Search for the cell housing the specified text and yield its (X, Y) center coordinate. 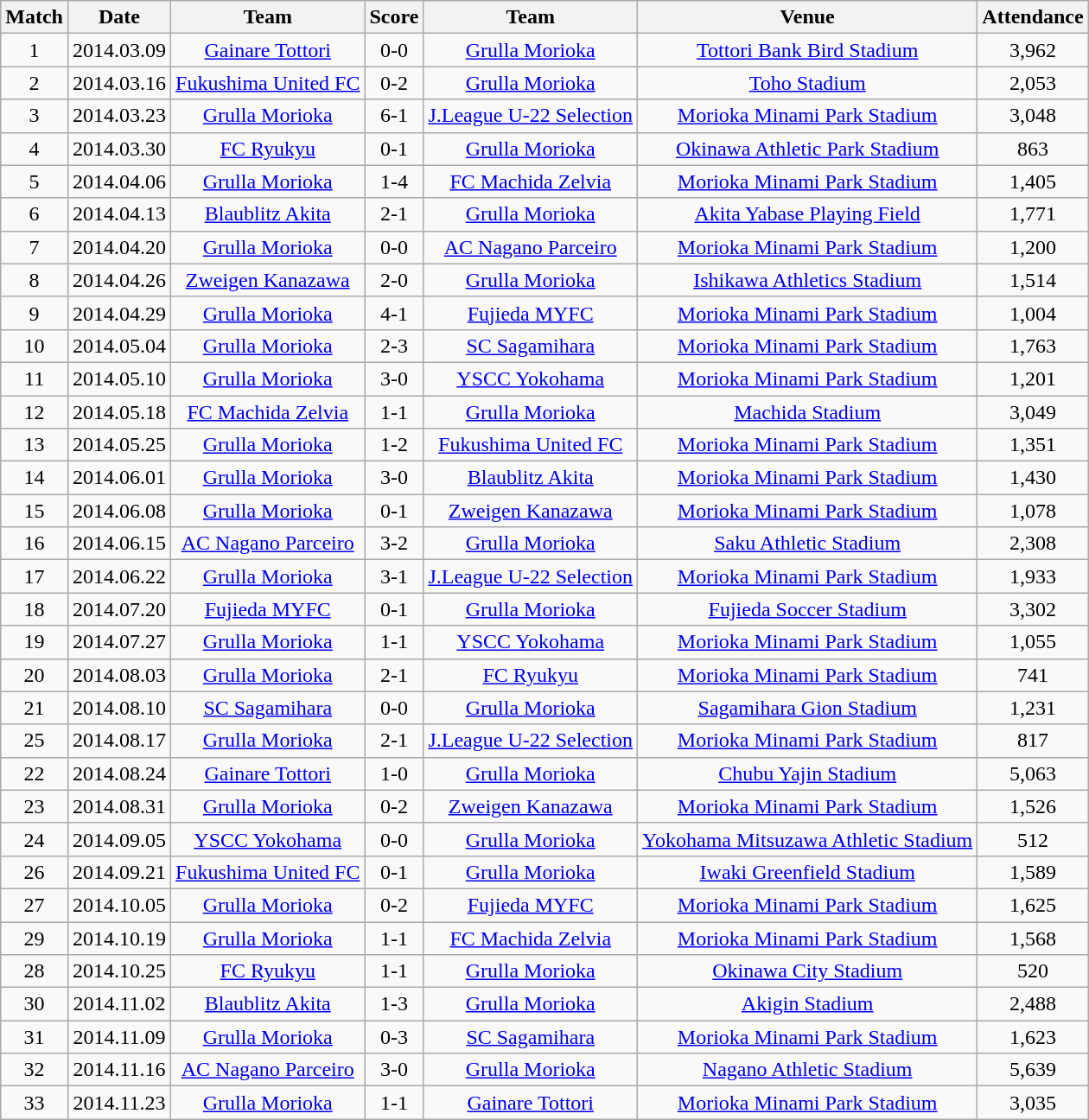
2014.06.22 (119, 576)
17 (35, 576)
3-1 (394, 576)
Score (394, 17)
10 (35, 346)
2,308 (1033, 544)
4 (35, 149)
32 (35, 1070)
Sagamihara Gion Stadium (807, 708)
2,488 (1033, 1004)
29 (35, 938)
Date (119, 17)
5,063 (1033, 773)
1,004 (1033, 313)
2014.04.13 (119, 214)
1,589 (1033, 872)
2014.11.23 (119, 1103)
1,568 (1033, 938)
2014.04.29 (119, 313)
2014.08.10 (119, 708)
2014.09.21 (119, 872)
13 (35, 445)
23 (35, 806)
20 (35, 675)
Akita Yabase Playing Field (807, 214)
6-1 (394, 116)
1,430 (1033, 478)
1,405 (1033, 181)
Saku Athletic Stadium (807, 544)
741 (1033, 675)
Machida Stadium (807, 412)
1,771 (1033, 214)
11 (35, 379)
28 (35, 971)
4-1 (394, 313)
2014.07.27 (119, 642)
512 (1033, 839)
2014.07.20 (119, 609)
16 (35, 544)
12 (35, 412)
1,763 (1033, 346)
3,035 (1033, 1103)
2014.08.03 (119, 675)
19 (35, 642)
3,048 (1033, 116)
2,053 (1033, 83)
Iwaki Greenfield Stadium (807, 872)
Yokohama Mitsuzawa Athletic Stadium (807, 839)
863 (1033, 149)
2014.08.31 (119, 806)
15 (35, 511)
Ishikawa Athletics Stadium (807, 280)
2014.03.09 (119, 50)
1-2 (394, 445)
1,933 (1033, 576)
Toho Stadium (807, 83)
24 (35, 839)
3-2 (394, 544)
1-3 (394, 1004)
2014.05.25 (119, 445)
2014.06.08 (119, 511)
3,049 (1033, 412)
Chubu Yajin Stadium (807, 773)
2014.08.17 (119, 741)
1,625 (1033, 905)
Match (35, 17)
1,078 (1033, 511)
2014.04.20 (119, 247)
2014.10.19 (119, 938)
22 (35, 773)
2014.11.02 (119, 1004)
21 (35, 708)
31 (35, 1037)
33 (35, 1103)
2-3 (394, 346)
2014.05.18 (119, 412)
Akigin Stadium (807, 1004)
Okinawa Athletic Park Stadium (807, 149)
Fujieda Soccer Stadium (807, 609)
5,639 (1033, 1070)
Attendance (1033, 17)
2014.03.30 (119, 149)
2014.03.16 (119, 83)
2014.04.26 (119, 280)
2 (35, 83)
Venue (807, 17)
2014.08.24 (119, 773)
1,055 (1033, 642)
2014.03.23 (119, 116)
26 (35, 872)
6 (35, 214)
27 (35, 905)
2014.06.15 (119, 544)
2014.05.10 (119, 379)
2014.10.25 (119, 971)
Okinawa City Stadium (807, 971)
2-0 (394, 280)
3,962 (1033, 50)
2014.04.06 (119, 181)
14 (35, 478)
1,514 (1033, 280)
1,526 (1033, 806)
1,623 (1033, 1037)
520 (1033, 971)
0-3 (394, 1037)
1,351 (1033, 445)
817 (1033, 741)
30 (35, 1004)
25 (35, 741)
1 (35, 50)
8 (35, 280)
1-0 (394, 773)
3,302 (1033, 609)
1-4 (394, 181)
2014.06.01 (119, 478)
Tottori Bank Bird Stadium (807, 50)
2014.05.04 (119, 346)
1,201 (1033, 379)
Nagano Athletic Stadium (807, 1070)
2014.10.05 (119, 905)
5 (35, 181)
9 (35, 313)
3 (35, 116)
18 (35, 609)
1,231 (1033, 708)
2014.11.09 (119, 1037)
2014.11.16 (119, 1070)
1,200 (1033, 247)
2014.09.05 (119, 839)
7 (35, 247)
